Extract the [X, Y] coordinate from the center of the cell holding the provided text.  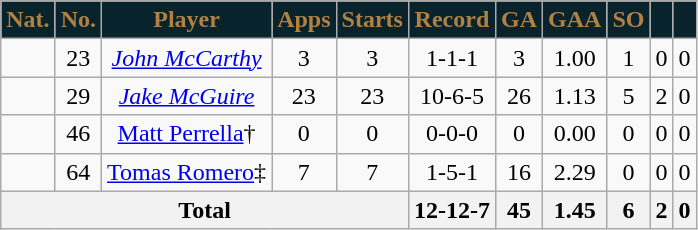
26 [518, 96]
0.00 [575, 134]
64 [78, 172]
16 [518, 172]
Starts [372, 20]
Player [187, 20]
John McCarthy [187, 58]
2.29 [575, 172]
1-1-1 [452, 58]
Tomas Romero‡ [187, 172]
GA [518, 20]
Record [452, 20]
1 [628, 58]
1.13 [575, 96]
Jake McGuire [187, 96]
Nat. [28, 20]
SO [628, 20]
12-12-7 [452, 210]
Apps [304, 20]
1.00 [575, 58]
Matt Perrella† [187, 134]
1.45 [575, 210]
0-0-0 [452, 134]
46 [78, 134]
1-5-1 [452, 172]
5 [628, 96]
GAA [575, 20]
10-6-5 [452, 96]
45 [518, 210]
6 [628, 210]
Total [205, 210]
29 [78, 96]
No. [78, 20]
